Detect which cell encompasses the target text, then output its [X, Y] center coordinate. 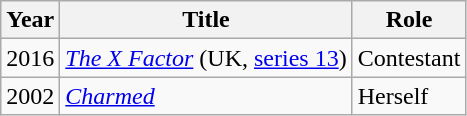
Year [30, 20]
2002 [30, 96]
The X Factor (UK, series 13) [206, 58]
2016 [30, 58]
Herself [409, 96]
Role [409, 20]
Contestant [409, 58]
Charmed [206, 96]
Title [206, 20]
